Determine the [X, Y] coordinate at the center of the cell enclosing the given text.  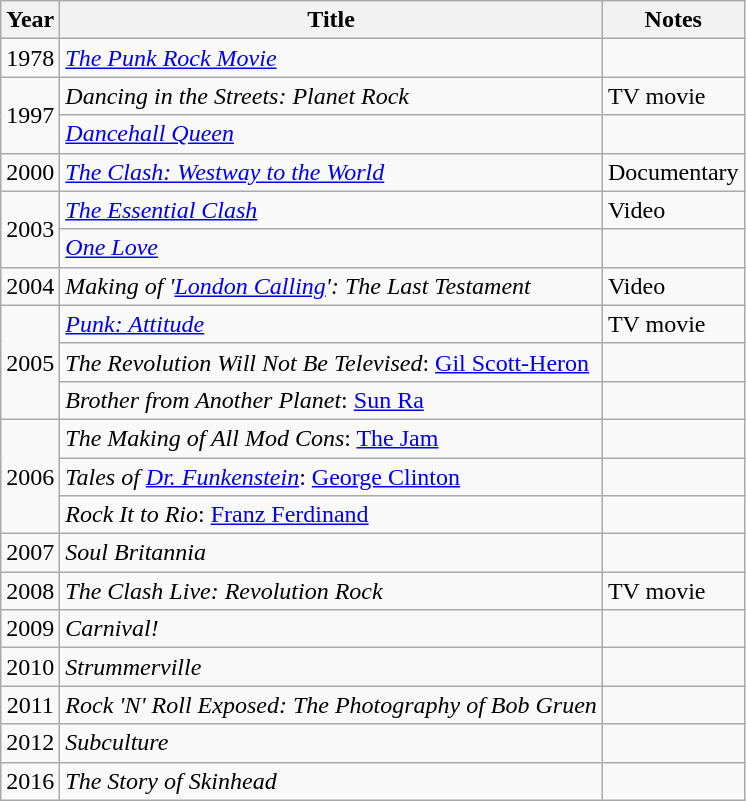
Brother from Another Planet: Sun Ra [332, 400]
Strummerville [332, 667]
2008 [30, 591]
2016 [30, 781]
2005 [30, 362]
Punk: Attitude [332, 324]
The Punk Rock Movie [332, 58]
Notes [673, 20]
2011 [30, 705]
The Making of All Mod Cons: The Jam [332, 438]
The Revolution Will Not Be Televised: Gil Scott-Heron [332, 362]
Tales of Dr. Funkenstein: George Clinton [332, 477]
The Clash: Westway to the World [332, 172]
The Clash Live: Revolution Rock [332, 591]
Dancehall Queen [332, 134]
Rock It to Rio: Franz Ferdinand [332, 515]
Soul Britannia [332, 553]
2012 [30, 743]
One Love [332, 248]
2004 [30, 286]
Year [30, 20]
2007 [30, 553]
Subculture [332, 743]
2003 [30, 229]
2010 [30, 667]
The Essential Clash [332, 210]
1997 [30, 115]
Rock 'N' Roll Exposed: The Photography of Bob Gruen [332, 705]
The Story of Skinhead [332, 781]
Dancing in the Streets: Planet Rock [332, 96]
Title [332, 20]
1978 [30, 58]
Documentary [673, 172]
2006 [30, 476]
Making of 'London Calling': The Last Testament [332, 286]
2009 [30, 629]
2000 [30, 172]
Carnival! [332, 629]
